Scan for the cell matching the given text and deliver its (X, Y) coordinate at center. 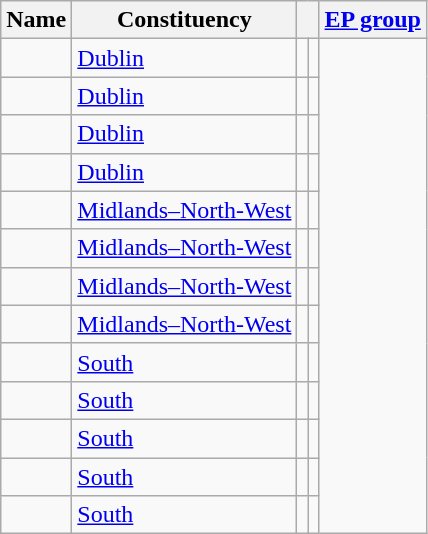
Constituency (184, 20)
Name (36, 20)
EP group (372, 20)
